For the text-containing cell, return its midpoint in (X, Y) coordinate format. 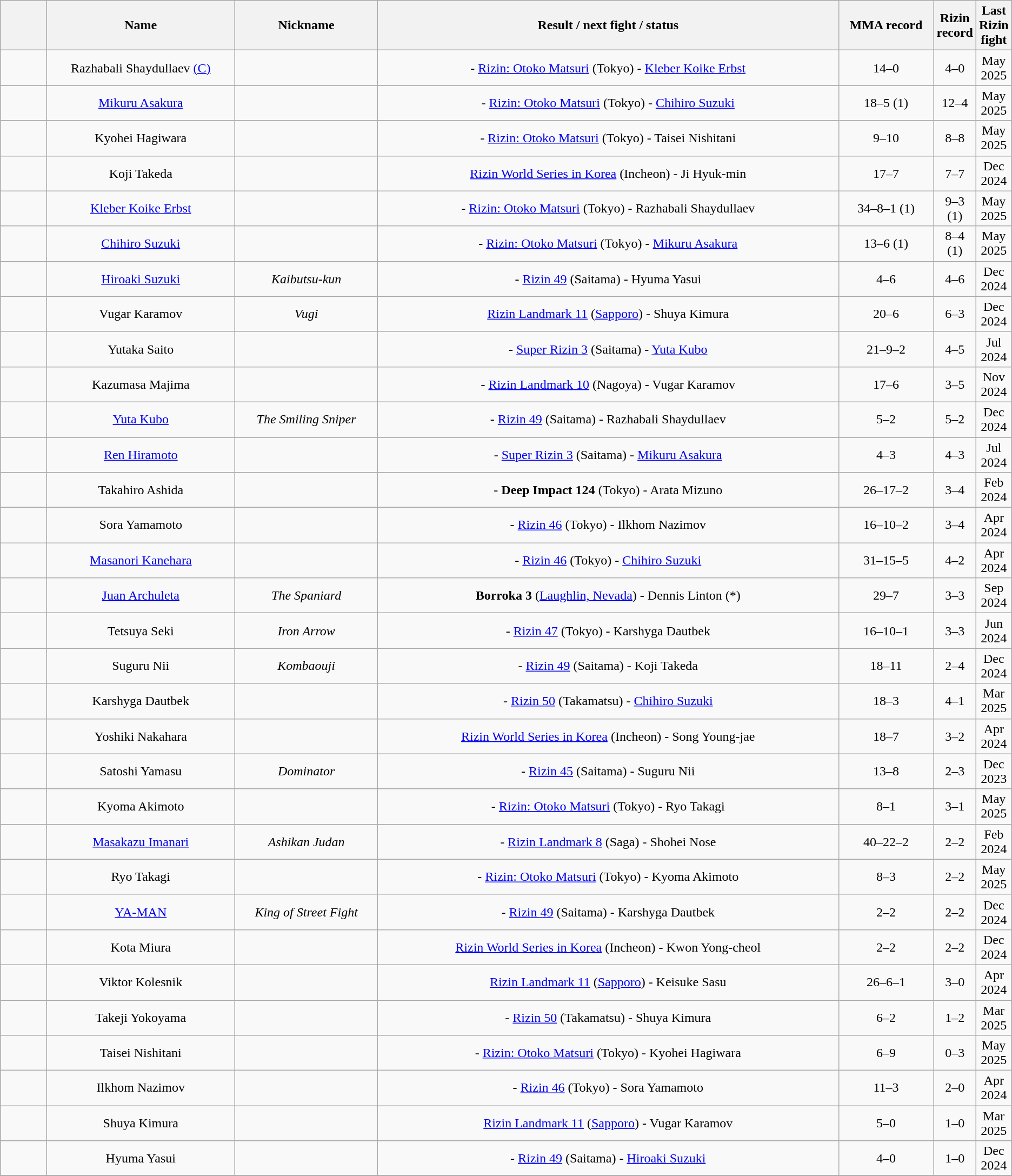
3–1 (955, 807)
The Spaniard (307, 596)
Kleber Koike Erbst (141, 209)
16–10–1 (886, 630)
29–7 (886, 596)
6–2 (886, 1018)
Rizin Landmark 11 (Sapporo) - Vugar Karamov (608, 1124)
Masanori Kanehara (141, 560)
King of Street Fight (307, 912)
Kota Miura (141, 947)
3–0 (955, 982)
Suguru Nii (141, 666)
Takeji Yokoyama (141, 1018)
Kyohei Hagiwara (141, 138)
Last Rizin fight (994, 25)
31–15–5 (886, 560)
6–9 (886, 1053)
11–3 (886, 1088)
Vugar Karamov (141, 314)
Yoshiki Nakahara (141, 736)
- Rizin 46 (Tokyo) - Ilkhom Nazimov (608, 526)
- Deep Impact 124 (Tokyo) - Arata Mizuno (608, 490)
Yuta Kubo (141, 420)
Vugi (307, 314)
Nickname (307, 25)
- Rizin: Otoko Matsuri (Tokyo) - Mikuru Asakura (608, 243)
13–8 (886, 771)
- Rizin Landmark 8 (Saga) - Shohei Nose (608, 841)
17–7 (886, 173)
12–4 (955, 103)
Viktor Kolesnik (141, 982)
34–8–1 (1) (886, 209)
Tetsuya Seki (141, 630)
Yutaka Saito (141, 349)
MMA record (886, 25)
4–5 (955, 349)
- Rizin: Otoko Matsuri (Tokyo) - Taisei Nishitani (608, 138)
3–2 (955, 736)
Karshyga Dautbek (141, 701)
Shuya Kimura (141, 1124)
20–6 (886, 314)
Sora Yamamoto (141, 526)
- Rizin 49 (Saitama) - Koji Takeda (608, 666)
3–5 (955, 384)
0–3 (955, 1053)
- Rizin 45 (Saitama) - Suguru Nii (608, 771)
Koji Takeda (141, 173)
Hiroaki Suzuki (141, 279)
Masakazu Imanari (141, 841)
- Rizin 46 (Tokyo) - Sora Yamamoto (608, 1088)
Ren Hiramoto (141, 454)
18–5 (1) (886, 103)
- Super Rizin 3 (Saitama) - Yuta Kubo (608, 349)
Rizin World Series in Korea (Incheon) - Ji Hyuk-min (608, 173)
Satoshi Yamasu (141, 771)
Taisei Nishitani (141, 1053)
Chihiro Suzuki (141, 243)
7–7 (955, 173)
Jun 2024 (994, 630)
Kazumasa Majima (141, 384)
16–10–2 (886, 526)
13–6 (1) (886, 243)
2–3 (955, 771)
4–2 (955, 560)
- Rizin 47 (Tokyo) - Karshyga Dautbek (608, 630)
6–3 (955, 314)
8–4 (1) (955, 243)
Rizin Landmark 11 (Sapporo) - Keisuke Sasu (608, 982)
Ryo Takagi (141, 877)
14–0 (886, 68)
Razhabali Shaydullaev (C) (141, 68)
- Rizin: Otoko Matsuri (Tokyo) - Chihiro Suzuki (608, 103)
- Rizin Landmark 10 (Nagoya) - Vugar Karamov (608, 384)
Borroka 3 (Laughlin, Nevada) - Dennis Linton (*) (608, 596)
26–17–2 (886, 490)
8–3 (886, 877)
Dominator (307, 771)
Rizin World Series in Korea (Incheon) - Kwon Yong-cheol (608, 947)
The Smiling Sniper (307, 420)
18–3 (886, 701)
Hyuma Yasui (141, 1158)
2–4 (955, 666)
17–6 (886, 384)
- Rizin: Otoko Matsuri (Tokyo) - Kleber Koike Erbst (608, 68)
Ilkhom Nazimov (141, 1088)
Kaibutsu-kun (307, 279)
9–3 (1) (955, 209)
Juan Archuleta (141, 596)
40–22–2 (886, 841)
21–9–2 (886, 349)
- Rizin 49 (Saitama) - Karshyga Dautbek (608, 912)
- Rizin 46 (Tokyo) - Chihiro Suzuki (608, 560)
Takahiro Ashida (141, 490)
5–0 (886, 1124)
Iron Arrow (307, 630)
Rizin record (955, 25)
- Rizin 49 (Saitama) - Hiroaki Suzuki (608, 1158)
Rizin World Series in Korea (Incheon) - Song Young-jae (608, 736)
- Super Rizin 3 (Saitama) - Mikuru Asakura (608, 454)
- Rizin: Otoko Matsuri (Tokyo) - Kyoma Akimoto (608, 877)
2–0 (955, 1088)
Nov 2024 (994, 384)
9–10 (886, 138)
- Rizin 50 (Takamatsu) - Shuya Kimura (608, 1018)
Dec 2023 (994, 771)
18–7 (886, 736)
Name (141, 25)
Result / next fight / status (608, 25)
4–1 (955, 701)
8–8 (955, 138)
Kyoma Akimoto (141, 807)
- Rizin 50 (Takamatsu) - Chihiro Suzuki (608, 701)
YA-MAN (141, 912)
26–6–1 (886, 982)
18–11 (886, 666)
- Rizin: Otoko Matsuri (Tokyo) - Ryo Takagi (608, 807)
8–1 (886, 807)
- Rizin 49 (Saitama) - Razhabali Shaydullaev (608, 420)
Ashikan Judan (307, 841)
- Rizin: Otoko Matsuri (Tokyo) - Razhabali Shaydullaev (608, 209)
Mikuru Asakura (141, 103)
Sep 2024 (994, 596)
Rizin Landmark 11 (Sapporo) - Shuya Kimura (608, 314)
- Rizin 49 (Saitama) - Hyuma Yasui (608, 279)
- Rizin: Otoko Matsuri (Tokyo) - Kyohei Hagiwara (608, 1053)
1–2 (955, 1018)
Kombaouji (307, 666)
